Return (x, y) of the center of cell containing provided text 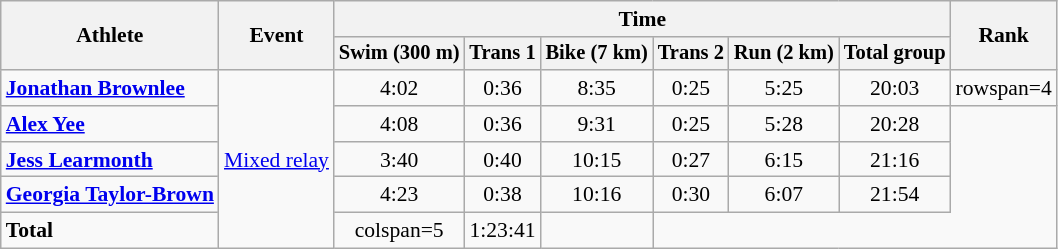
3:40 (399, 160)
Georgia Taylor-Brown (110, 195)
5:25 (784, 88)
Jess Learmonth (110, 160)
Run (2 km) (784, 54)
20:28 (895, 124)
4:02 (399, 88)
Trans 1 (502, 54)
Swim (300 m) (399, 54)
Jonathan Brownlee (110, 88)
Event (276, 36)
Total group (895, 54)
21:16 (895, 160)
Rank (1004, 36)
0:27 (691, 160)
colspan=5 (399, 231)
0:30 (691, 195)
10:15 (597, 160)
9:31 (597, 124)
Alex Yee (110, 124)
21:54 (895, 195)
1:23:41 (502, 231)
Bike (7 km) (597, 54)
6:15 (784, 160)
Mixed relay (276, 159)
4:23 (399, 195)
0:40 (502, 160)
6:07 (784, 195)
5:28 (784, 124)
Trans 2 (691, 54)
10:16 (597, 195)
20:03 (895, 88)
0:38 (502, 195)
Time (642, 19)
8:35 (597, 88)
Athlete (110, 36)
4:08 (399, 124)
rowspan=4 (1004, 88)
Total (110, 231)
